Return the [x, y] coordinate for the center point of the cell that contains the specified text.  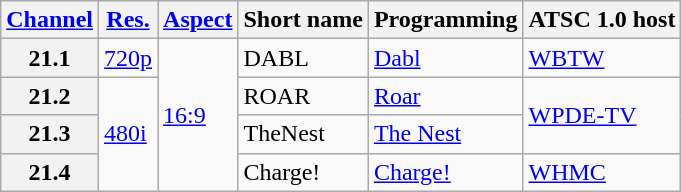
ATSC 1.0 host [602, 20]
WBTW [602, 58]
Aspect [198, 20]
Programming [446, 20]
21.3 [50, 134]
DABL [303, 58]
21.4 [50, 172]
Channel [50, 20]
21.1 [50, 58]
Roar [446, 96]
16:9 [198, 115]
Short name [303, 20]
WPDE-TV [602, 115]
The Nest [446, 134]
480i [128, 134]
WHMC [602, 172]
Dabl [446, 58]
TheNest [303, 134]
21.2 [50, 96]
Res. [128, 20]
720p [128, 58]
ROAR [303, 96]
